From the cell containing the given text, extract its center point as (X, Y) coordinate. 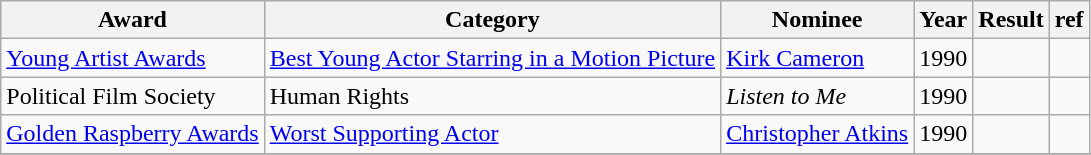
Christopher Atkins (818, 134)
Listen to Me (818, 96)
Nominee (818, 20)
Best Young Actor Starring in a Motion Picture (492, 58)
Year (944, 20)
Political Film Society (132, 96)
Category (492, 20)
Result (1011, 20)
Young Artist Awards (132, 58)
Human Rights (492, 96)
Award (132, 20)
Golden Raspberry Awards (132, 134)
Kirk Cameron (818, 58)
Worst Supporting Actor (492, 134)
ref (1069, 20)
